Scan for the cell matching the given text and deliver its (x, y) coordinate at center. 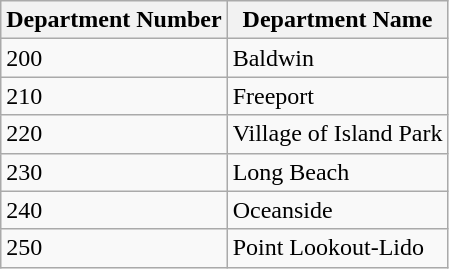
210 (114, 96)
Department Number (114, 20)
Department Name (338, 20)
Village of Island Park (338, 134)
240 (114, 210)
Point Lookout-Lido (338, 248)
Freeport (338, 96)
230 (114, 172)
200 (114, 58)
Baldwin (338, 58)
Long Beach (338, 172)
250 (114, 248)
220 (114, 134)
Oceanside (338, 210)
